Search for the cell housing the specified text and yield its (x, y) center coordinate. 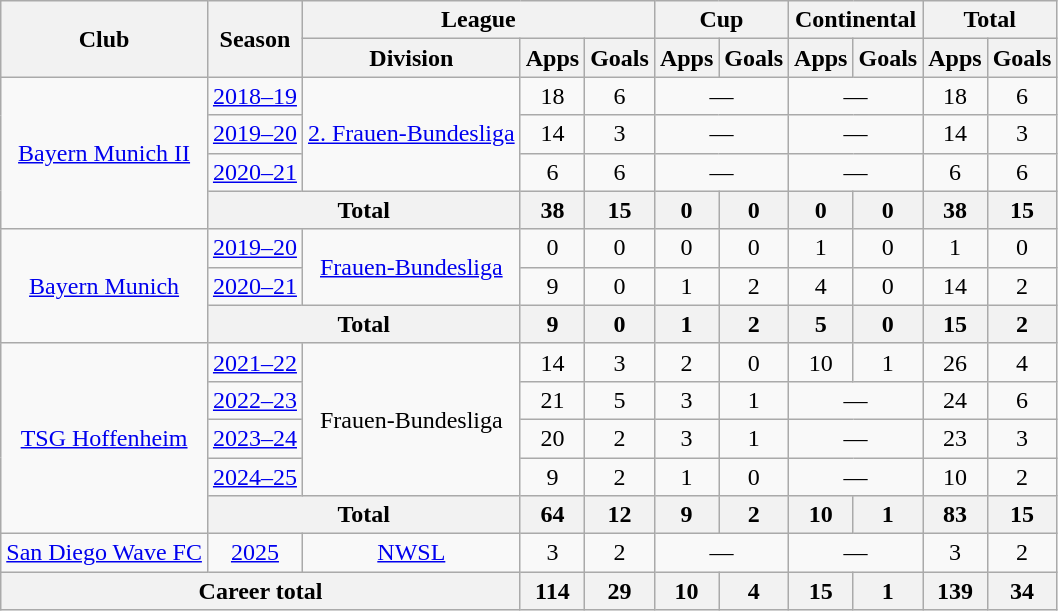
Career total (260, 591)
2. Frauen-Bundesliga (411, 134)
20 (552, 438)
Division (411, 58)
2024–25 (254, 477)
23 (955, 438)
League (478, 20)
Cup (721, 20)
12 (620, 515)
26 (955, 362)
2022–23 (254, 400)
San Diego Wave FC (104, 553)
139 (955, 591)
114 (552, 591)
29 (620, 591)
TSG Hoffenheim (104, 438)
64 (552, 515)
Club (104, 39)
24 (955, 400)
83 (955, 515)
2025 (254, 553)
Bayern Munich (104, 286)
NWSL (411, 553)
34 (1022, 591)
2021–22 (254, 362)
21 (552, 400)
Continental (856, 20)
2023–24 (254, 438)
2018–19 (254, 96)
Bayern Munich II (104, 153)
Season (254, 39)
